Scan for the cell matching the given text and deliver its [x, y] coordinate at center. 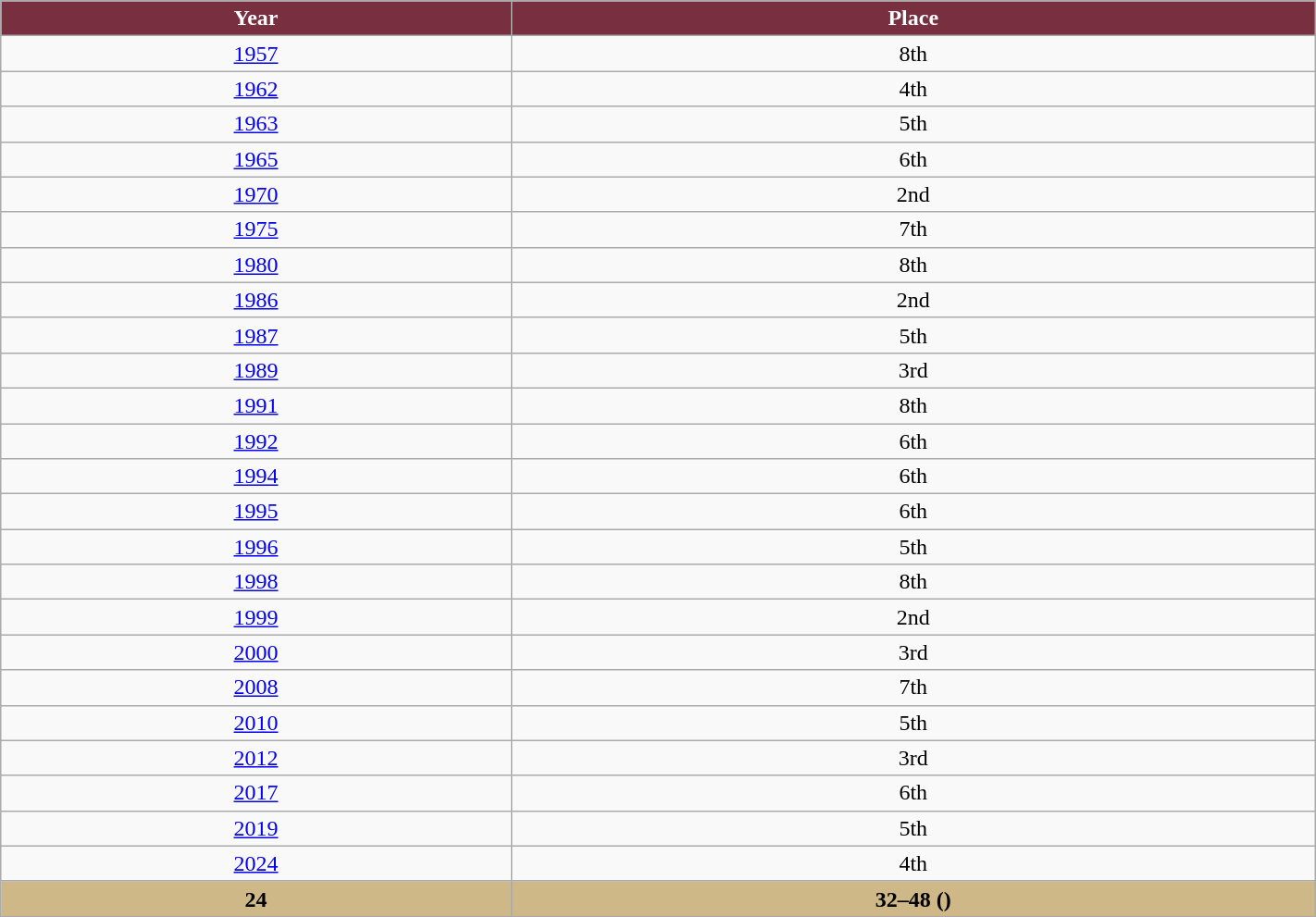
32–48 () [913, 898]
1965 [256, 159]
1996 [256, 547]
1963 [256, 124]
1980 [256, 265]
2008 [256, 688]
1995 [256, 512]
2019 [256, 828]
1957 [256, 54]
1987 [256, 335]
1975 [256, 229]
Place [913, 19]
2017 [256, 793]
Year [256, 19]
1970 [256, 194]
2000 [256, 652]
24 [256, 898]
1986 [256, 300]
1998 [256, 582]
1994 [256, 477]
1992 [256, 441]
1989 [256, 370]
2010 [256, 723]
1962 [256, 89]
2024 [256, 863]
1999 [256, 617]
1991 [256, 405]
2012 [256, 758]
